For the text-containing cell, return its midpoint in [x, y] coordinate format. 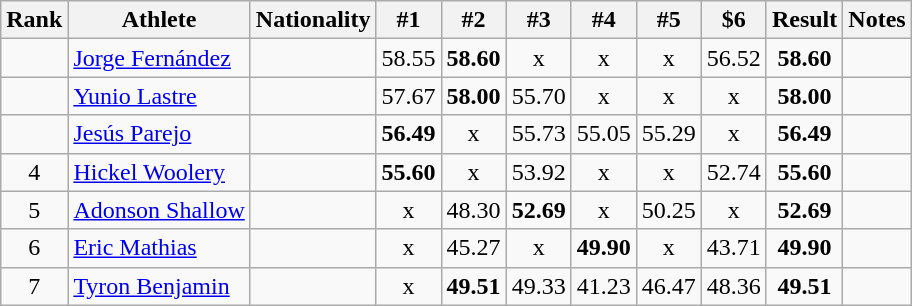
48.30 [474, 210]
Notes [877, 20]
45.27 [474, 248]
Yunio Lastre [159, 96]
Jesús Parejo [159, 134]
Athlete [159, 20]
43.71 [734, 248]
55.29 [668, 134]
49.33 [538, 286]
#2 [474, 20]
57.67 [408, 96]
55.73 [538, 134]
52.74 [734, 172]
Hickel Woolery [159, 172]
6 [34, 248]
#4 [604, 20]
53.92 [538, 172]
48.36 [734, 286]
58.55 [408, 58]
Nationality [313, 20]
41.23 [604, 286]
Rank [34, 20]
Jorge Fernández [159, 58]
50.25 [668, 210]
5 [34, 210]
Result [804, 20]
55.70 [538, 96]
#3 [538, 20]
Adonson Shallow [159, 210]
#1 [408, 20]
46.47 [668, 286]
56.52 [734, 58]
7 [34, 286]
Tyron Benjamin [159, 286]
$6 [734, 20]
4 [34, 172]
55.05 [604, 134]
#5 [668, 20]
Eric Mathias [159, 248]
